Pinpoint the cell where the given text exists, returning its [X, Y] midpoint coordinate. 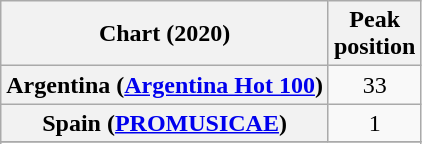
33 [374, 85]
Spain (PROMUSICAE) [165, 123]
1 [374, 123]
Argentina (Argentina Hot 100) [165, 85]
Peakposition [374, 34]
Chart (2020) [165, 34]
